Detect which cell encompasses the target text, then output its [X, Y] center coordinate. 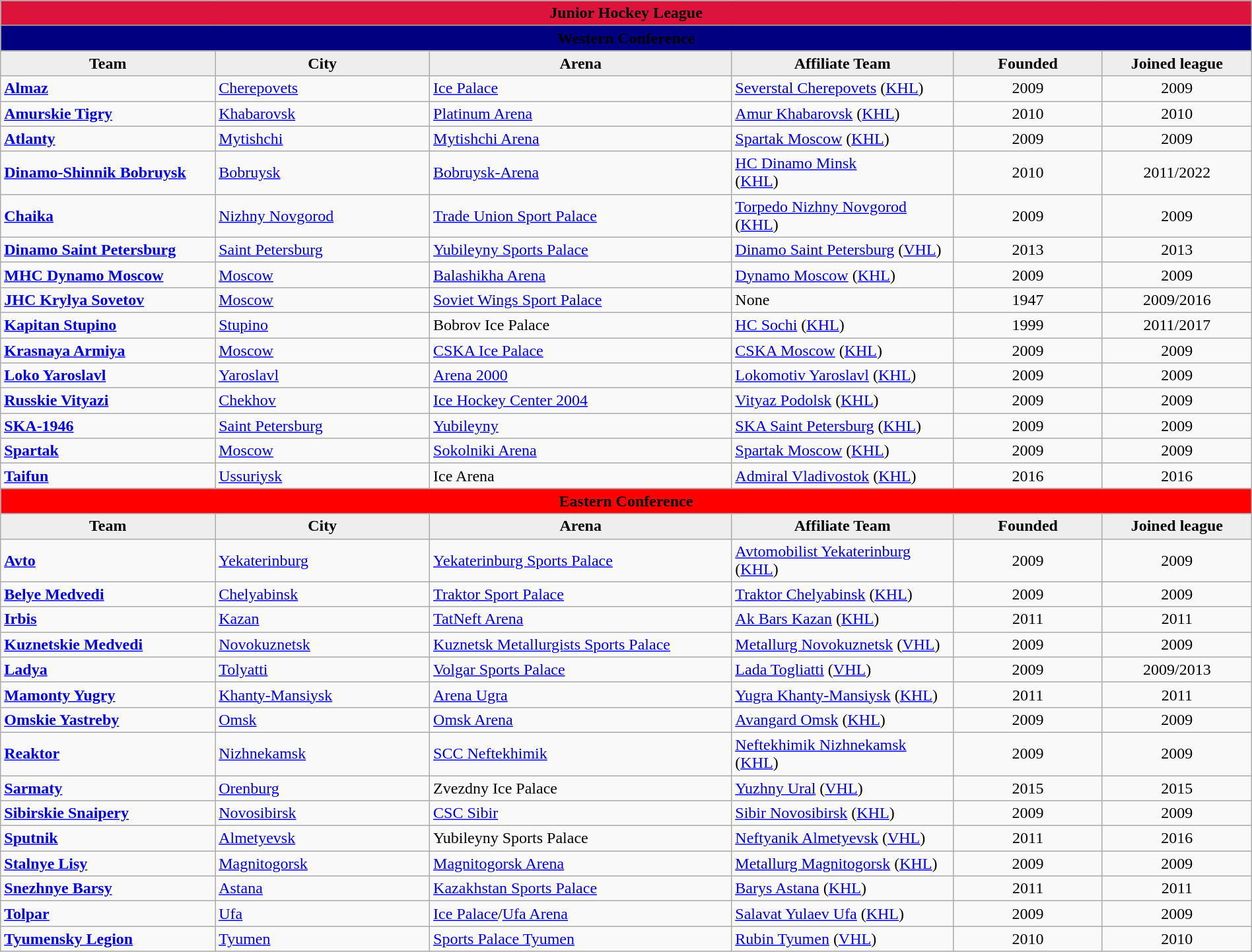
Spartak [108, 451]
Salavat Yulaev Ufa (KHL) [843, 914]
Sibirskie Snaipery [108, 813]
Omsk Arena [581, 720]
Eastern Conference [626, 501]
Admiral Vladivostok (KHL) [843, 476]
1947 [1028, 300]
Ussuriysk [322, 476]
Novokuznetsk [322, 644]
Metallurg Magnitogorsk (KHL) [843, 864]
Amurskie Tigry [108, 114]
Avto [108, 560]
Khanty-Mansiysk [322, 695]
2009/2016 [1177, 300]
Rubin Tyumen (VHL) [843, 939]
Mytishchi [322, 139]
Astana [322, 889]
CSKA Moscow (KHL) [843, 351]
Bobruysk [322, 173]
Kapitan Stupino [108, 325]
Belye Medvedi [108, 594]
Neftekhimik Nizhnekamsk (KHL) [843, 754]
TatNeft Arena [581, 619]
Ice Palace/Ufa Arena [581, 914]
Tolpar [108, 914]
Novosibirsk [322, 813]
SKA-1946 [108, 426]
Chekhov [322, 401]
1999 [1028, 325]
Yuzhny Ural (VHL) [843, 788]
2011/2022 [1177, 173]
Omskie Yastreby [108, 720]
Ladya [108, 669]
Magnitogorsk [322, 864]
Ufa [322, 914]
Yugra Khanty-Mansiysk (KHL) [843, 695]
Tyumen [322, 939]
CSKA Ice Palace [581, 351]
Stalnye Lisy [108, 864]
Orenburg [322, 788]
Traktor Chelyabinsk (KHL) [843, 594]
Ice Palace [581, 88]
Amur Khabarovsk (KHL) [843, 114]
Krasnaya Armiya [108, 351]
Taifun [108, 476]
Tolyatti [322, 669]
2011/2017 [1177, 325]
Zvezdny Ice Palace [581, 788]
Avangard Omsk (KHL) [843, 720]
Dinamo Saint Petersburg (VHL) [843, 250]
Kazan [322, 619]
SKA Saint Petersburg (KHL) [843, 426]
Omsk [322, 720]
Reaktor [108, 754]
Russkie Vityazi [108, 401]
Metallurg Novokuznetsk (VHL) [843, 644]
Arena 2000 [581, 376]
MHC Dynamo Moscow [108, 275]
Dinamo-Shinnik Bobruysk [108, 173]
HC Sochi (KHL) [843, 325]
Dynamo Moscow (KHL) [843, 275]
Chaika [108, 215]
Loko Yaroslavl [108, 376]
SCC Neftekhimik [581, 754]
Bobruysk-Arena [581, 173]
Nizhnekamsk [322, 754]
Cherepovets [322, 88]
CSC Sibir [581, 813]
Ice Arena [581, 476]
Vityaz Podolsk (KHL) [843, 401]
Avtomobilist Yekaterinburg (KHL) [843, 560]
Tyumensky Legion [108, 939]
Western Conference [626, 38]
Dinamo Saint Petersburg [108, 250]
None [843, 300]
Severstal Cherepovets (KHL) [843, 88]
Yekaterinburg [322, 560]
Almaz [108, 88]
Kazakhstan Sports Palace [581, 889]
Kuznetskie Medvedi [108, 644]
Mamonty Yugry [108, 695]
Lada Togliatti (VHL) [843, 669]
Sports Palace Tyumen [581, 939]
Kuznetsk Metallurgists Sports Palace [581, 644]
HC Dinamo Minsk(KHL) [843, 173]
Balashikha Arena [581, 275]
Sputnik [108, 838]
Volgar Sports Palace [581, 669]
Stupino [322, 325]
Almetyevsk [322, 838]
Mytishchi Arena [581, 139]
Snezhnye Barsy [108, 889]
JHC Krylya Sovetov [108, 300]
Nizhny Novgorod [322, 215]
Sarmaty [108, 788]
Yaroslavl [322, 376]
Khabarovsk [322, 114]
Neftyanik Almetyevsk (VHL) [843, 838]
Ak Bars Kazan (KHL) [843, 619]
Traktor Sport Palace [581, 594]
Arena Ugra [581, 695]
Lokomotiv Yaroslavl (KHL) [843, 376]
Sibir Novosibirsk (KHL) [843, 813]
Barys Astana (KHL) [843, 889]
Irbis [108, 619]
Junior Hockey League [626, 13]
Magnitogorsk Arena [581, 864]
Torpedo Nizhny Novgorod (KHL) [843, 215]
Bobrov Ice Palace [581, 325]
Soviet Wings Sport Palace [581, 300]
2009/2013 [1177, 669]
Atlanty [108, 139]
Chelyabinsk [322, 594]
Sokolniki Arena [581, 451]
Ice Hockey Center 2004 [581, 401]
Yekaterinburg Sports Palace [581, 560]
Platinum Arena [581, 114]
Trade Union Sport Palace [581, 215]
Yubileyny [581, 426]
